Provide the (X, Y) coordinate of the cell's center where the given text is located.  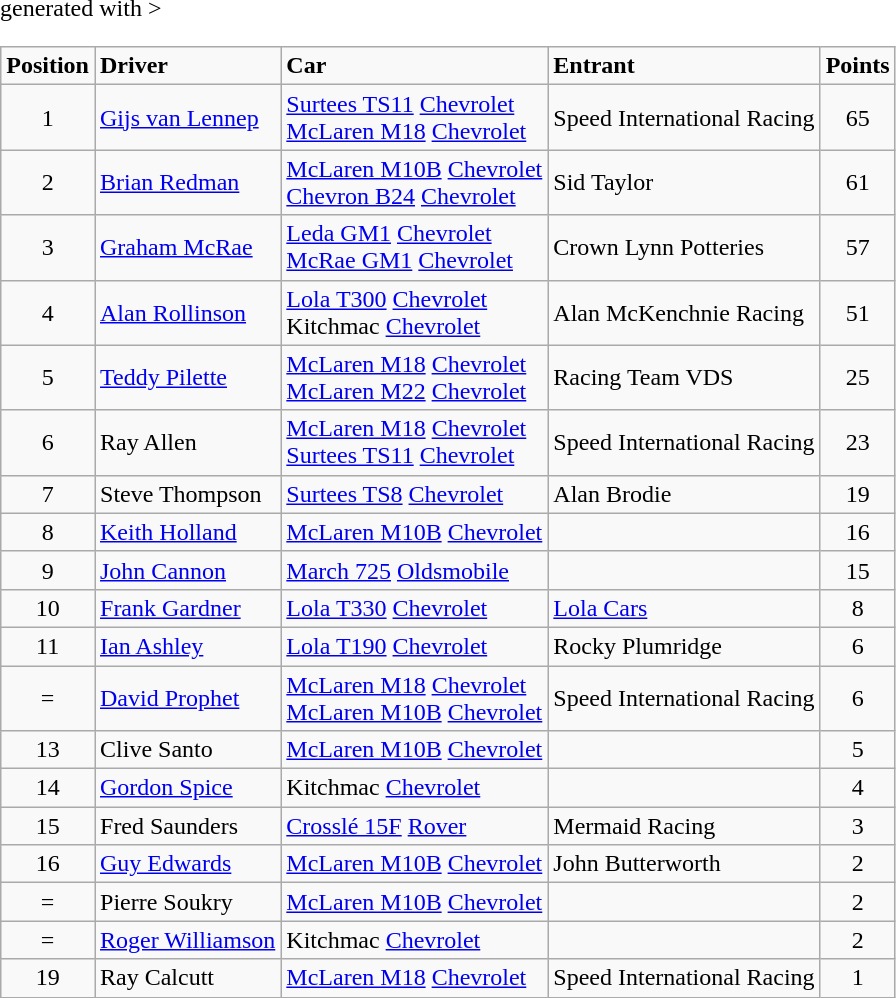
Lola T300 Chevrolet Kitchmac Chevrolet (414, 312)
65 (858, 118)
March 725 Oldsmobile (414, 570)
Pierre Soukry (187, 902)
John Cannon (187, 570)
Ray Calcutt (187, 978)
McLaren M18 Chevrolet McLaren M22 Chevrolet (414, 378)
Surtees TS8 Chevrolet (414, 494)
Alan Rollinson (187, 312)
61 (858, 182)
Racing Team VDS (684, 378)
Brian Redman (187, 182)
Driver (187, 66)
Lola T330 Chevrolet (414, 608)
25 (858, 378)
Gordon Spice (187, 788)
14 (48, 788)
7 (48, 494)
Sid Taylor (684, 182)
11 (48, 646)
Roger Williamson (187, 940)
Fred Saunders (187, 826)
Keith Holland (187, 532)
Frank Gardner (187, 608)
Ian Ashley (187, 646)
McLaren M18 Chevrolet Surtees TS11 Chevrolet (414, 442)
51 (858, 312)
Car (414, 66)
Mermaid Racing (684, 826)
Alan McKenchnie Racing (684, 312)
Lola Cars (684, 608)
Steve Thompson (187, 494)
Lola T190 Chevrolet (414, 646)
10 (48, 608)
Clive Santo (187, 750)
David Prophet (187, 698)
Graham McRae (187, 248)
McLaren M18 Chevrolet (414, 978)
Guy Edwards (187, 864)
Crosslé 15F Rover (414, 826)
Points (858, 66)
McLaren M10B Chevrolet Chevron B24 Chevrolet (414, 182)
Position (48, 66)
John Butterworth (684, 864)
Alan Brodie (684, 494)
Teddy Pilette (187, 378)
23 (858, 442)
Crown Lynn Potteries (684, 248)
Gijs van Lennep (187, 118)
13 (48, 750)
Ray Allen (187, 442)
Rocky Plumridge (684, 646)
57 (858, 248)
Entrant (684, 66)
9 (48, 570)
Leda GM1 Chevrolet McRae GM1 Chevrolet (414, 248)
McLaren M18 Chevrolet McLaren M10B Chevrolet (414, 698)
Surtees TS11 Chevrolet McLaren M18 Chevrolet (414, 118)
